Return the (X, Y) coordinate for the center point of the cell that contains the specified text.  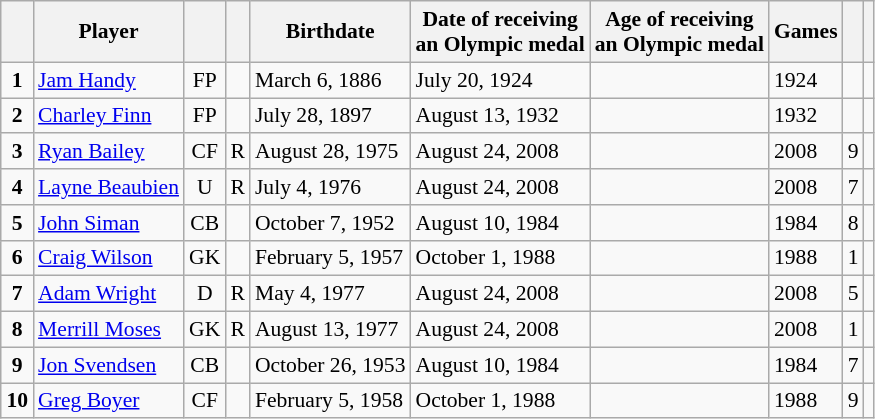
May 4, 1977 (330, 294)
October 7, 1952 (330, 223)
July 4, 1976 (330, 187)
Jam Handy (108, 80)
July 28, 1897 (330, 116)
Age of receivingan Olympic medal (680, 32)
August 28, 1975 (330, 152)
July 20, 1924 (500, 80)
Greg Boyer (108, 401)
October 26, 1953 (330, 365)
Charley Finn (108, 116)
John Siman (108, 223)
4 (17, 187)
6 (17, 258)
Craig Wilson (108, 258)
Merrill Moses (108, 330)
February 5, 1957 (330, 258)
Ryan Bailey (108, 152)
10 (17, 401)
Adam Wright (108, 294)
February 5, 1958 (330, 401)
Layne Beaubien (108, 187)
March 6, 1886 (330, 80)
Birthdate (330, 32)
3 (17, 152)
Date of receivingan Olympic medal (500, 32)
August 13, 1932 (500, 116)
U (204, 187)
August 13, 1977 (330, 330)
D (204, 294)
Player (108, 32)
1932 (806, 116)
2 (17, 116)
Games (806, 32)
Jon Svendsen (108, 365)
1924 (806, 80)
